Output the (X, Y) coordinate of the center of the cell containing the given text.  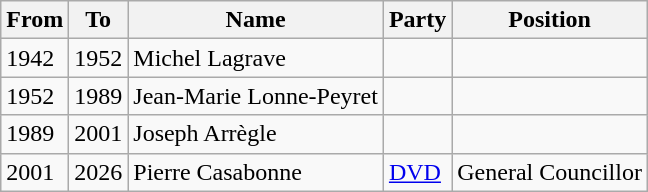
To (98, 20)
General Councillor (550, 172)
Position (550, 20)
Michel Lagrave (256, 58)
2026 (98, 172)
Pierre Casabonne (256, 172)
Jean-Marie Lonne-Peyret (256, 96)
DVD (417, 172)
Joseph Arrègle (256, 134)
Name (256, 20)
Party (417, 20)
From (35, 20)
1942 (35, 58)
